Output the [X, Y] coordinate of the center of the cell containing the given text.  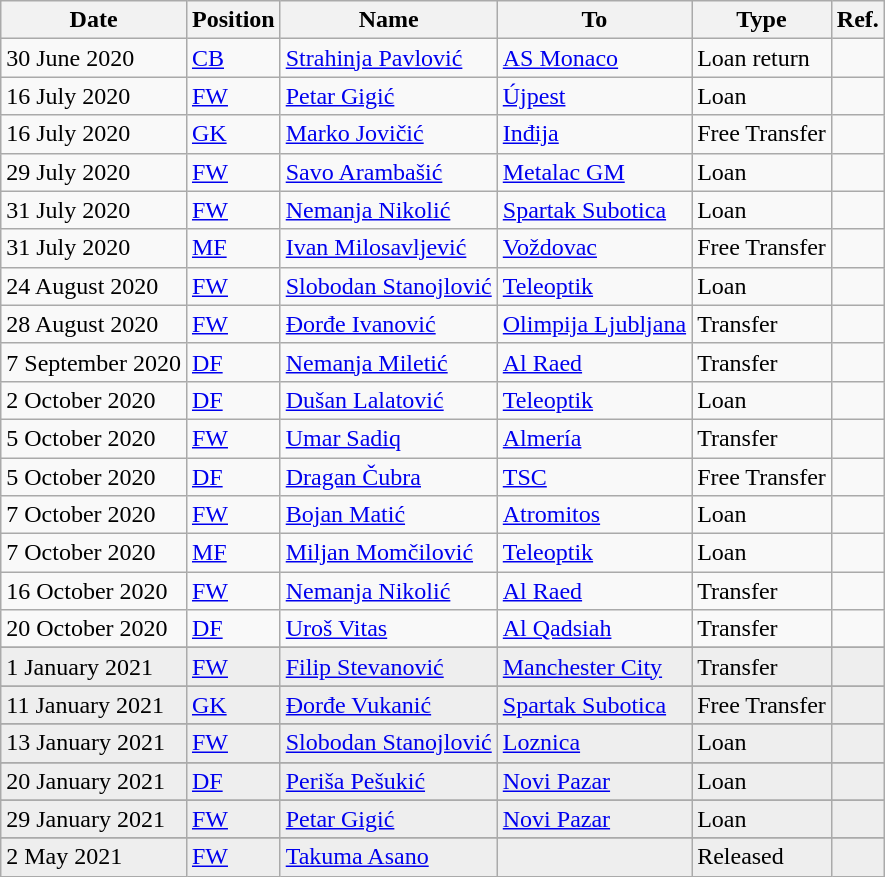
Filip Stevanović [388, 667]
16 October 2020 [94, 591]
Uroš Vitas [388, 629]
2 May 2021 [94, 857]
Position [233, 20]
CB [233, 58]
Type [762, 20]
Đorđe Vukanić [388, 705]
Savo Arambašić [388, 172]
Dušan Lalatović [388, 400]
Takuma Asano [388, 857]
2 October 2020 [94, 400]
29 January 2021 [94, 819]
Voždovac [594, 248]
Olimpija Ljubljana [594, 324]
Ivan Milosavljević [388, 248]
Inđija [594, 134]
1 January 2021 [94, 667]
Dragan Čubra [388, 477]
Umar Sadiq [388, 438]
Metalac GM [594, 172]
Loznica [594, 743]
Nemanja Miletić [388, 362]
Miljan Momčilović [388, 553]
7 September 2020 [94, 362]
Almería [594, 438]
Periša Pešukić [388, 781]
TSC [594, 477]
Atromitos [594, 515]
AS Monaco [594, 58]
30 June 2020 [94, 58]
Loan return [762, 58]
20 January 2021 [94, 781]
Released [762, 857]
29 July 2020 [94, 172]
13 January 2021 [94, 743]
Ref. [858, 20]
Date [94, 20]
Újpest [594, 96]
Al Qadsiah [594, 629]
11 January 2021 [94, 705]
To [594, 20]
24 August 2020 [94, 286]
Name [388, 20]
28 August 2020 [94, 324]
Marko Jovičić [388, 134]
Manchester City [594, 667]
Bojan Matić [388, 515]
Strahinja Pavlović [388, 58]
20 October 2020 [94, 629]
Đorđe Ivanović [388, 324]
